From the cell containing the given text, extract its center point as (X, Y) coordinate. 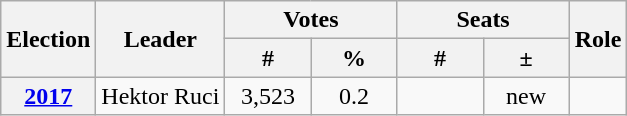
Votes (311, 20)
3,523 (268, 96)
0.2 (354, 96)
Election (48, 39)
± (526, 58)
new (526, 96)
Leader (160, 39)
% (354, 58)
2017 (48, 96)
Role (598, 39)
Seats (483, 20)
Hektor Ruci (160, 96)
